Return the [x, y] coordinate for the center point of the cell that contains the specified text.  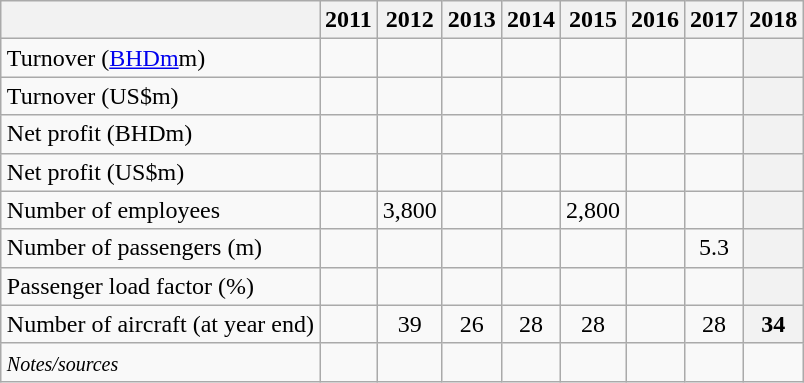
2018 [774, 20]
26 [472, 324]
2013 [472, 20]
Turnover (BHDmm) [160, 58]
Number of passengers (m) [160, 248]
Number of aircraft (at year end) [160, 324]
5.3 [714, 248]
2014 [530, 20]
2011 [349, 20]
3,800 [410, 210]
Net profit (BHDm) [160, 134]
Number of employees [160, 210]
Net profit (US$m) [160, 172]
39 [410, 324]
Notes/sources [160, 362]
2017 [714, 20]
2,800 [592, 210]
2015 [592, 20]
34 [774, 324]
2012 [410, 20]
Passenger load factor (%) [160, 286]
Turnover (US$m) [160, 96]
2016 [656, 20]
